Determine the [x, y] coordinate at the center of the cell enclosing the given text.  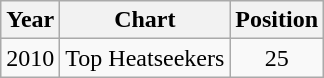
25 [277, 58]
Chart [145, 20]
2010 [30, 58]
Position [277, 20]
Year [30, 20]
Top Heatseekers [145, 58]
